Detect which cell encompasses the target text, then output its [X, Y] center coordinate. 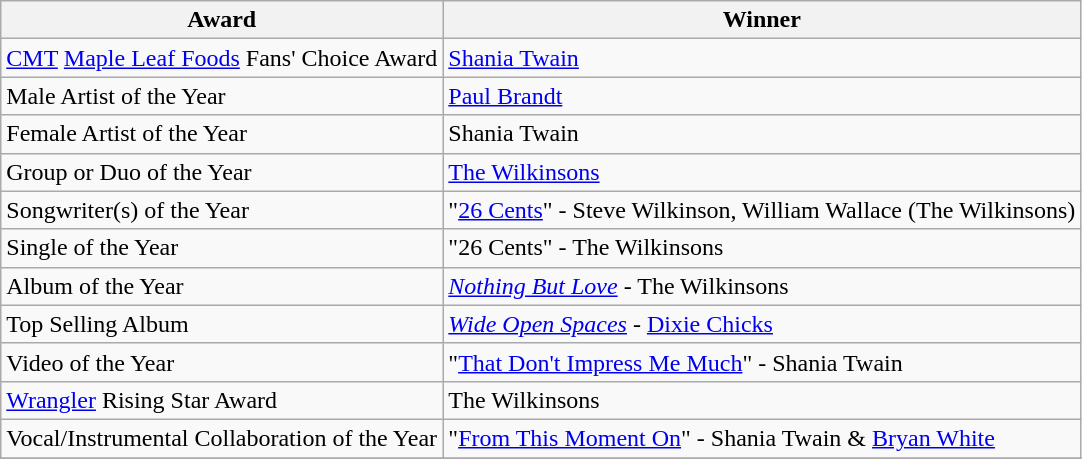
Vocal/Instrumental Collaboration of the Year [222, 438]
"26 Cents" - The Wilkinsons [762, 248]
Video of the Year [222, 362]
"From This Moment On" - Shania Twain & Bryan White [762, 438]
Wrangler Rising Star Award [222, 400]
Female Artist of the Year [222, 134]
Winner [762, 20]
Top Selling Album [222, 324]
Male Artist of the Year [222, 96]
Award [222, 20]
"26 Cents" - Steve Wilkinson, William Wallace (The Wilkinsons) [762, 210]
Single of the Year [222, 248]
Group or Duo of the Year [222, 172]
Songwriter(s) of the Year [222, 210]
Wide Open Spaces - Dixie Chicks [762, 324]
CMT Maple Leaf Foods Fans' Choice Award [222, 58]
"That Don't Impress Me Much" - Shania Twain [762, 362]
Album of the Year [222, 286]
Nothing But Love - The Wilkinsons [762, 286]
Paul Brandt [762, 96]
